Locate the cell with the specified text and output its [x, y] center coordinate. 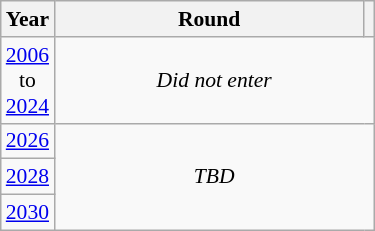
2006to2024 [28, 80]
Did not enter [214, 80]
2026 [28, 141]
2030 [28, 213]
2028 [28, 177]
Year [28, 19]
TBD [214, 176]
Round [209, 19]
